Identify which cell holds the provided text, then report its (x, y) central coordinate. 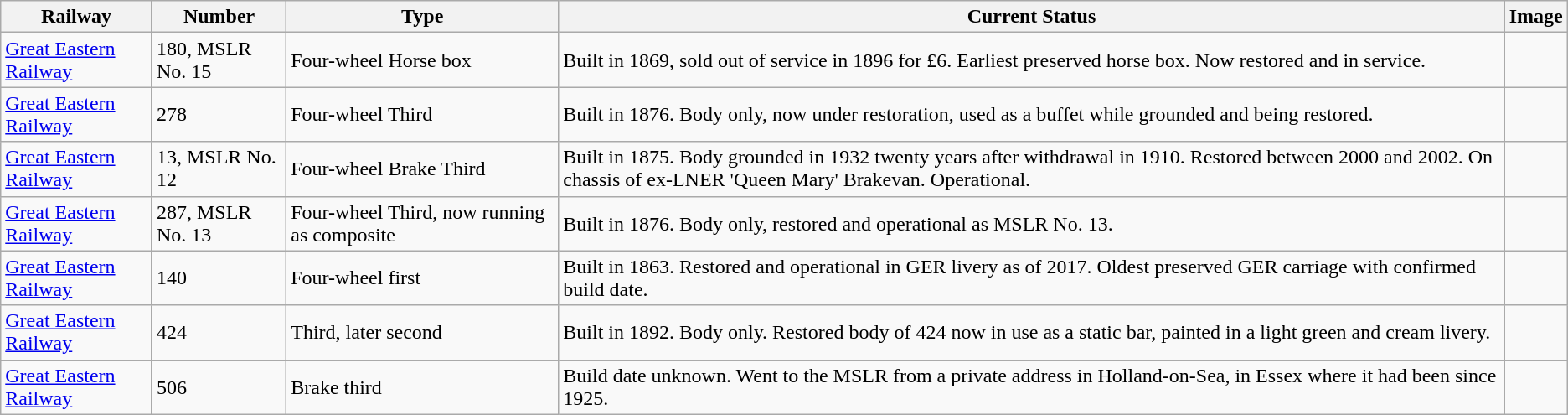
Built in 1892. Body only. Restored body of 424 now in use as a static bar, painted in a light green and cream livery. (1032, 332)
Brake third (422, 387)
Railway (77, 17)
Type (422, 17)
278 (219, 114)
Four-wheel Brake Third (422, 169)
Build date unknown. Went to the MSLR from a private address in Holland-on-Sea, in Essex where it had been since 1925. (1032, 387)
140 (219, 278)
Built in 1863. Restored and operational in GER livery as of 2017. Oldest preserved GER carriage with confirmed build date. (1032, 278)
287, MSLR No. 13 (219, 223)
Third, later second (422, 332)
Four-wheel Third (422, 114)
Built in 1876. Body only, restored and operational as MSLR No. 13. (1032, 223)
Four-wheel Third, now running as composite (422, 223)
Four-wheel first (422, 278)
Four-wheel Horse box (422, 60)
506 (219, 387)
Number (219, 17)
Built in 1876. Body only, now under restoration, used as a buffet while grounded and being restored. (1032, 114)
Image (1536, 17)
13, MSLR No. 12 (219, 169)
180, MSLR No. 15 (219, 60)
Built in 1869, sold out of service in 1896 for £6. Earliest preserved horse box. Now restored and in service. (1032, 60)
424 (219, 332)
Current Status (1032, 17)
